Find where the given text appears and provide that cell's center as (x, y) coordinate. 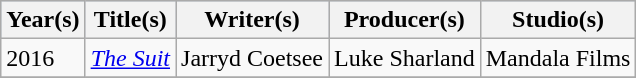
Luke Sharland (405, 58)
Jarryd Coetsee (252, 58)
Title(s) (130, 20)
The Suit (130, 58)
Mandala Films (558, 58)
Producer(s) (405, 20)
Writer(s) (252, 20)
2016 (43, 58)
Studio(s) (558, 20)
Year(s) (43, 20)
